Extract the [X, Y] coordinate from the center of the cell holding the provided text.  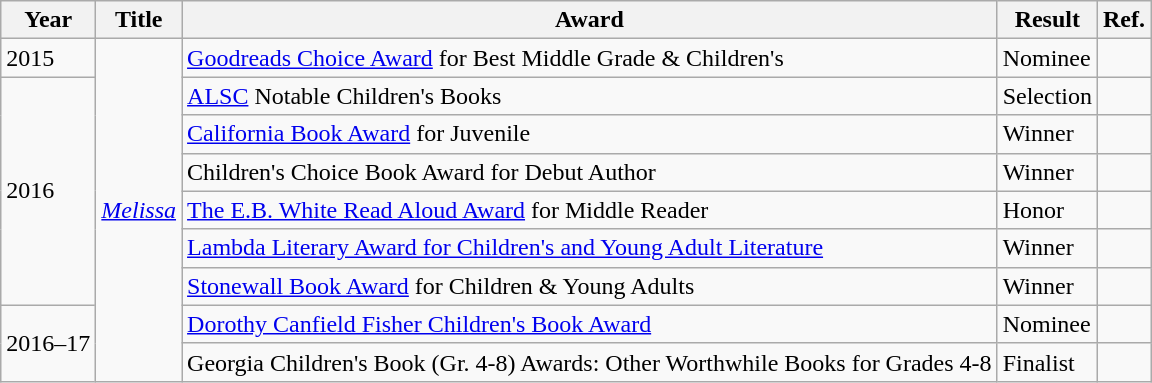
Honor [1047, 210]
Award [590, 20]
2016 [48, 191]
2015 [48, 58]
Selection [1047, 96]
Lambda Literary Award for Children's and Young Adult Literature [590, 248]
Children's Choice Book Award for Debut Author [590, 172]
Result [1047, 20]
Year [48, 20]
California Book Award for Juvenile [590, 134]
The E.B. White Read Aloud Award for Middle Reader [590, 210]
Ref. [1124, 20]
2016–17 [48, 343]
Finalist [1047, 362]
Stonewall Book Award for Children & Young Adults [590, 286]
Goodreads Choice Award for Best Middle Grade & Children's [590, 58]
Title [139, 20]
Melissa [139, 210]
Georgia Children's Book (Gr. 4-8) Awards: Other Worthwhile Books for Grades 4-8 [590, 362]
Dorothy Canfield Fisher Children's Book Award [590, 324]
ALSC Notable Children's Books [590, 96]
